Capture the cell that displays the provided text and extract its [x, y] central coordinate. 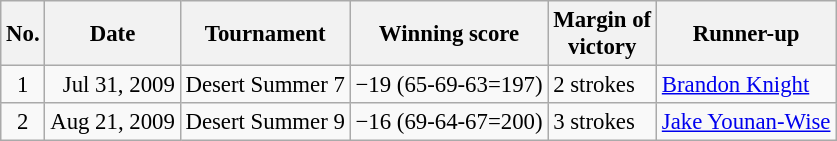
Date [112, 34]
Desert Summer 7 [265, 85]
Jul 31, 2009 [112, 85]
3 strokes [602, 122]
Brandon Knight [746, 85]
No. [23, 34]
−19 (65-69-63=197) [449, 85]
Margin ofvictory [602, 34]
Desert Summer 9 [265, 122]
−16 (69-64-67=200) [449, 122]
2 [23, 122]
1 [23, 85]
Tournament [265, 34]
Aug 21, 2009 [112, 122]
Jake Younan-Wise [746, 122]
Runner-up [746, 34]
2 strokes [602, 85]
Winning score [449, 34]
